Return (X, Y) of the center of cell containing provided text 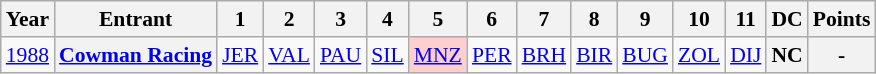
3 (340, 19)
Cowman Racing (136, 55)
JER (240, 55)
PAU (340, 55)
BRH (544, 55)
PER (492, 55)
MNZ (438, 55)
Points (842, 19)
SIL (388, 55)
1 (240, 19)
VAL (289, 55)
- (842, 55)
1988 (28, 55)
11 (746, 19)
9 (645, 19)
ZOL (699, 55)
5 (438, 19)
BIR (594, 55)
2 (289, 19)
BUG (645, 55)
Entrant (136, 19)
DIJ (746, 55)
6 (492, 19)
4 (388, 19)
7 (544, 19)
NC (786, 55)
Year (28, 19)
DC (786, 19)
10 (699, 19)
8 (594, 19)
